Output the (X, Y) coordinate of the center of the cell containing the given text.  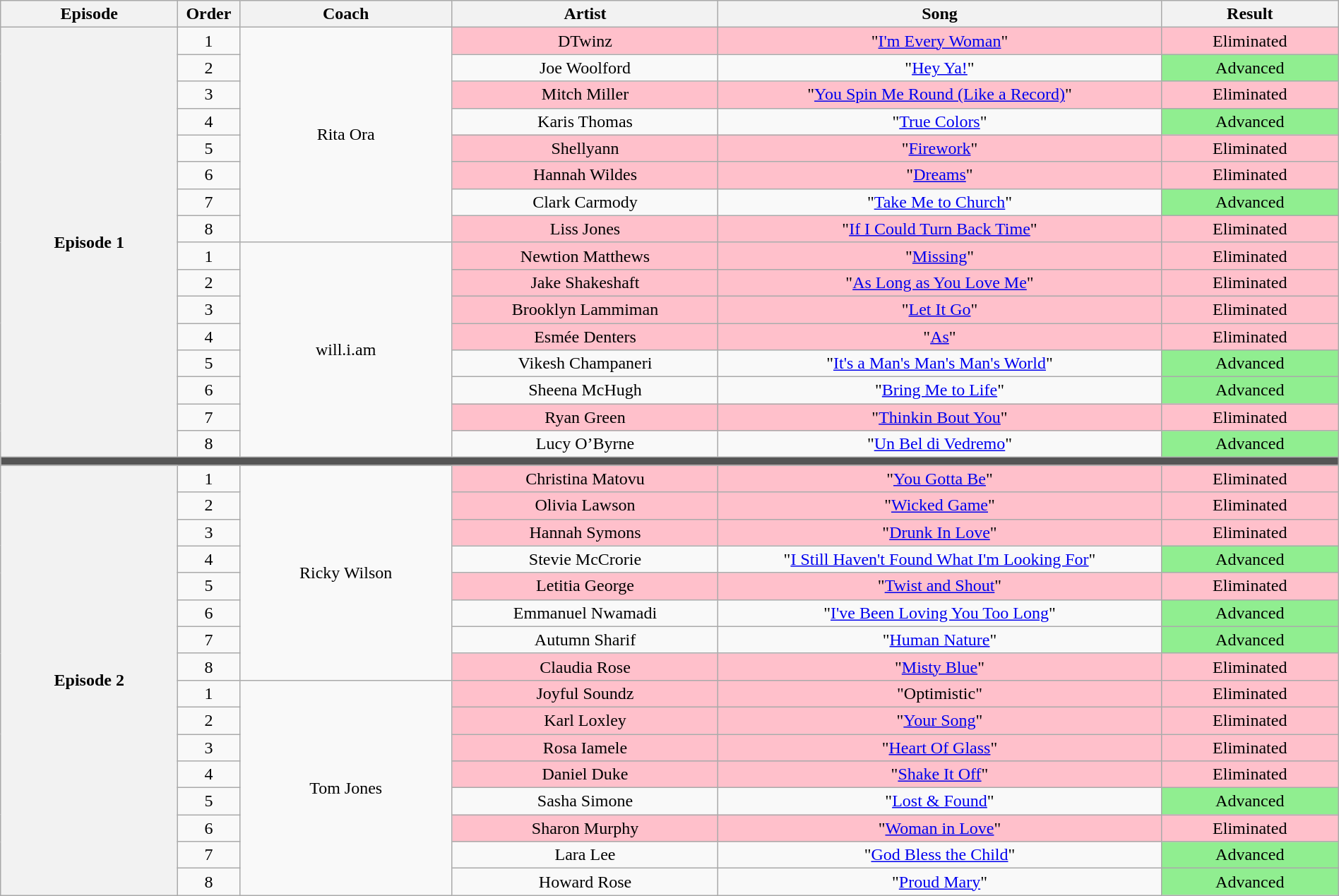
Shellyann (585, 148)
"You Spin Me Round (Like a Record)" (939, 95)
"True Colors" (939, 121)
"Un Bel di Vedremo" (939, 444)
Rosa Iamele (585, 748)
"Dreams" (939, 175)
"Optimistic" (939, 693)
Christina Matovu (585, 479)
"You Gotta Be" (939, 479)
Daniel Duke (585, 775)
Olivia Lawson (585, 506)
"Lost & Found" (939, 801)
"Thinkin Bout You" (939, 417)
Vikesh Champaneri (585, 364)
"Woman in Love" (939, 828)
"Proud Mary" (939, 882)
"Your Song" (939, 720)
Sheena McHugh (585, 390)
Episode 1 (89, 243)
Hannah Wildes (585, 175)
Sasha Simone (585, 801)
"Shake It Off" (939, 775)
"Misty Blue" (939, 667)
Autumn Sharif (585, 640)
Karis Thomas (585, 121)
"Heart Of Glass" (939, 748)
will.i.am (346, 350)
"Bring Me to Life" (939, 390)
Karl Loxley (585, 720)
"I've Been Loving You Too Long" (939, 613)
Result (1250, 14)
"God Bless the Child" (939, 855)
Jake Shakeshaft (585, 282)
Stevie McCrorie (585, 559)
"Twist and Shout" (939, 586)
Tom Jones (346, 787)
"Firework" (939, 148)
"Wicked Game" (939, 506)
Mitch Miller (585, 95)
Newtion Matthews (585, 256)
"As" (939, 337)
Coach (346, 14)
Clark Carmody (585, 202)
"Hey Ya!" (939, 68)
Brooklyn Lammiman (585, 309)
Lara Lee (585, 855)
Artist (585, 14)
"As Long as You Love Me" (939, 282)
Episode (89, 14)
"Let It Go" (939, 309)
Episode 2 (89, 681)
Joyful Soundz (585, 693)
"If I Could Turn Back Time" (939, 229)
Esmée Denters (585, 337)
Liss Jones (585, 229)
"Human Nature" (939, 640)
"I Still Haven't Found What I'm Looking For" (939, 559)
"Drunk In Love" (939, 532)
Lucy O’Byrne (585, 444)
Claudia Rose (585, 667)
Ryan Green (585, 417)
Rita Ora (346, 135)
Order (209, 14)
"I'm Every Woman" (939, 41)
Emmanuel Nwamadi (585, 613)
"It's a Man's Man's Man's World" (939, 364)
"Missing" (939, 256)
"Take Me to Church" (939, 202)
Hannah Symons (585, 532)
Howard Rose (585, 882)
Joe Woolford (585, 68)
Song (939, 14)
Sharon Murphy (585, 828)
Ricky Wilson (346, 573)
DTwinz (585, 41)
Letitia George (585, 586)
